Locate the cell with the specified text and output its [X, Y] center coordinate. 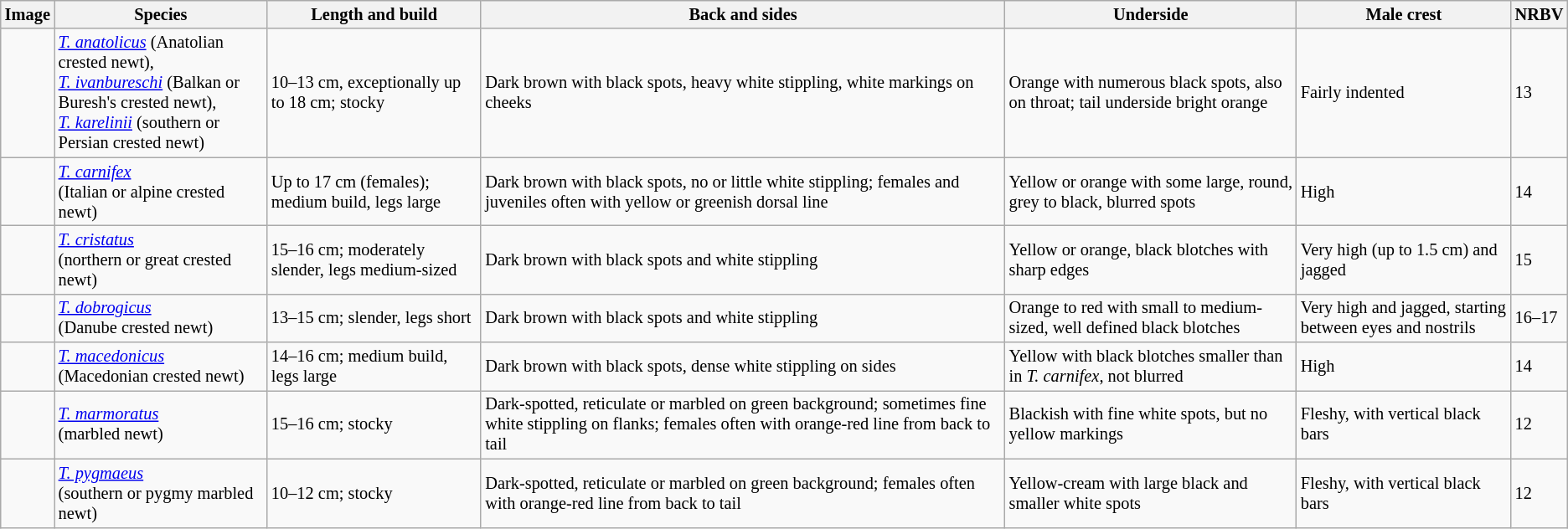
Very high and jagged, starting between eyes and nostrils [1404, 318]
T. macedonicus(Macedonian crested newt) [161, 367]
T. carnifex(Italian or alpine crested newt) [161, 192]
T. pygmaeus(southern or pygmy marbled newt) [161, 493]
Up to 17 cm (females); medium build, legs large [374, 192]
13 [1540, 93]
15–16 cm; moderately slender, legs medium-sized [374, 260]
Yellow or orange with some large, round, grey to black, blurred spots [1151, 192]
T. dobrogicus(Danube crested newt) [161, 318]
Orange with numerous black spots, also on throat; tail underside bright orange [1151, 93]
Back and sides [742, 15]
Image [28, 15]
14–16 cm; medium build, legs large [374, 367]
T. marmoratus(marbled newt) [161, 425]
15–16 cm; stocky [374, 425]
Dark-spotted, reticulate or marbled on green background; females often with orange-red line from back to tail [742, 493]
16–17 [1540, 318]
Dark brown with black spots, heavy white stippling, white markings on cheeks [742, 93]
T. anatolicus (Anatolian crested newt),T. ivanbureschi (Balkan or Buresh's crested newt),T. karelinii (southern or Persian crested newt) [161, 93]
Yellow with black blotches smaller than in T. carnifex, not blurred [1151, 367]
13–15 cm; slender, legs short [374, 318]
Orange to red with small to medium-sized, well defined black blotches [1151, 318]
10–12 cm; stocky [374, 493]
15 [1540, 260]
Male crest [1404, 15]
NRBV [1540, 15]
Underside [1151, 15]
Dark brown with black spots, dense white stippling on sides [742, 367]
Yellow-cream with large black and smaller white spots [1151, 493]
Dark brown with black spots, no or little white stippling; females and juveniles often with yellow or greenish dorsal line [742, 192]
10–13 cm, exceptionally up to 18 cm; stocky [374, 93]
T. cristatus(northern or great crested newt) [161, 260]
Species [161, 15]
Blackish with fine white spots, but no yellow markings [1151, 425]
Very high (up to 1.5 cm) and jagged [1404, 260]
Length and build [374, 15]
Yellow or orange, black blotches with sharp edges [1151, 260]
Fairly indented [1404, 93]
